Capture the cell that displays the provided text and extract its [x, y] central coordinate. 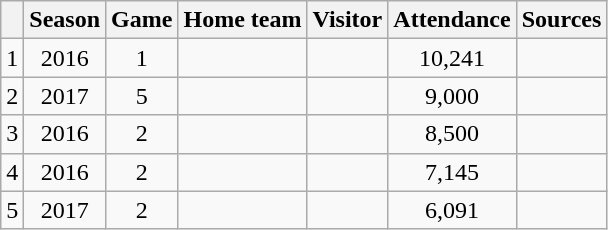
Visitor [348, 20]
Home team [242, 20]
3 [12, 134]
Season [65, 20]
8,500 [452, 134]
7,145 [452, 172]
Sources [562, 20]
9,000 [452, 96]
10,241 [452, 58]
6,091 [452, 210]
4 [12, 172]
Attendance [452, 20]
Game [142, 20]
